From the cell containing the given text, extract its center point as (X, Y) coordinate. 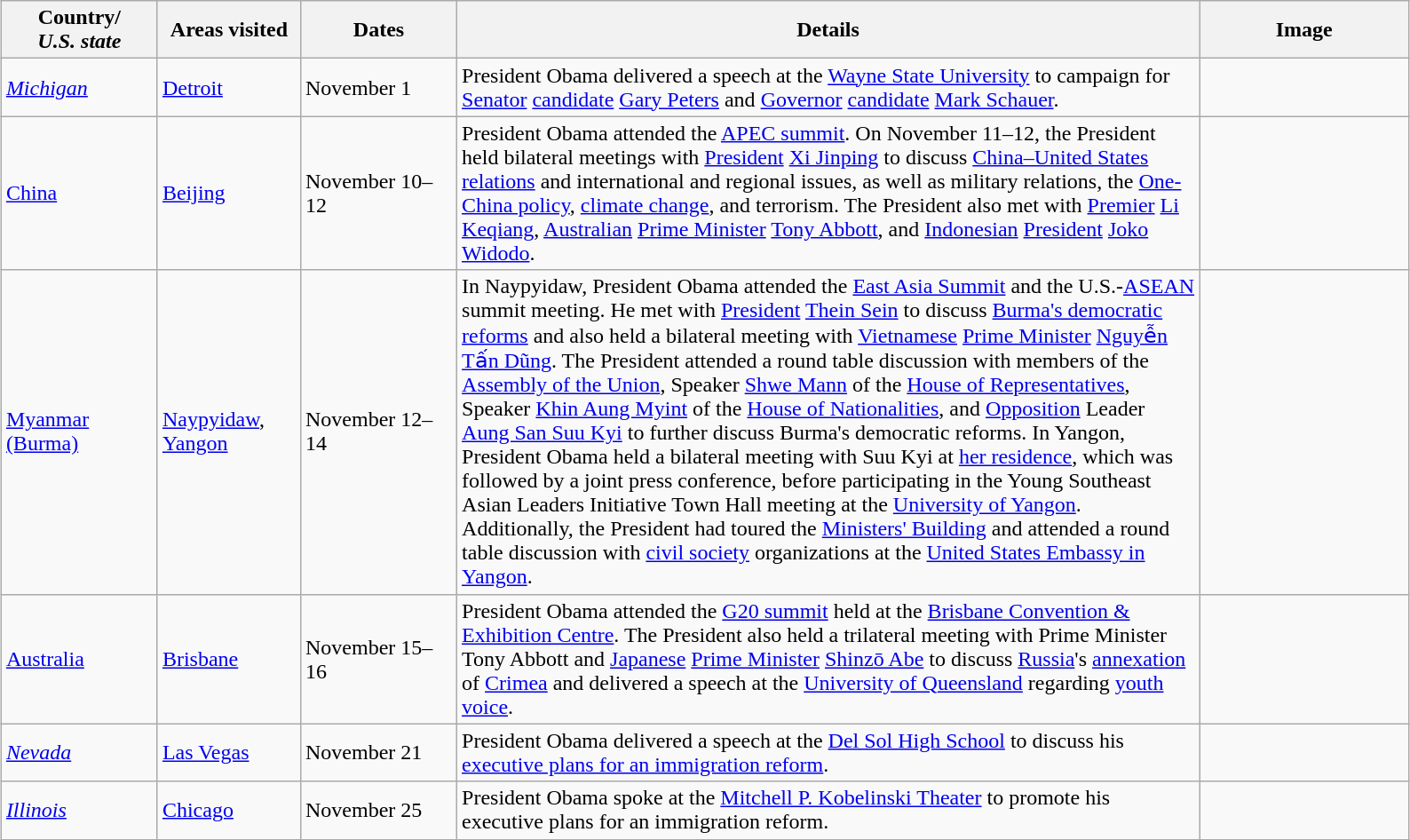
Beijing (229, 194)
China (79, 194)
Michigan (79, 87)
Dates (378, 30)
November 1 (378, 87)
Image (1304, 30)
November 10–12 (378, 194)
November 25 (378, 810)
Myanmar (Burma) (79, 432)
November 15–16 (378, 659)
Nevada (79, 753)
Details (828, 30)
Detroit (229, 87)
Illinois (79, 810)
November 21 (378, 753)
Las Vegas (229, 753)
November 12–14 (378, 432)
Chicago (229, 810)
Australia (79, 659)
President Obama delivered a speech at the Del Sol High School to discuss his executive plans for an immigration reform. (828, 753)
Areas visited (229, 30)
Brisbane (229, 659)
President Obama spoke at the Mitchell P. Kobelinski Theater to promote his executive plans for an immigration reform. (828, 810)
Country/U.S. state (79, 30)
President Obama delivered a speech at the Wayne State University to campaign for Senator candidate Gary Peters and Governor candidate Mark Schauer. (828, 87)
Naypyidaw,Yangon (229, 432)
